Scan for the cell matching the given text and deliver its [X, Y] coordinate at center. 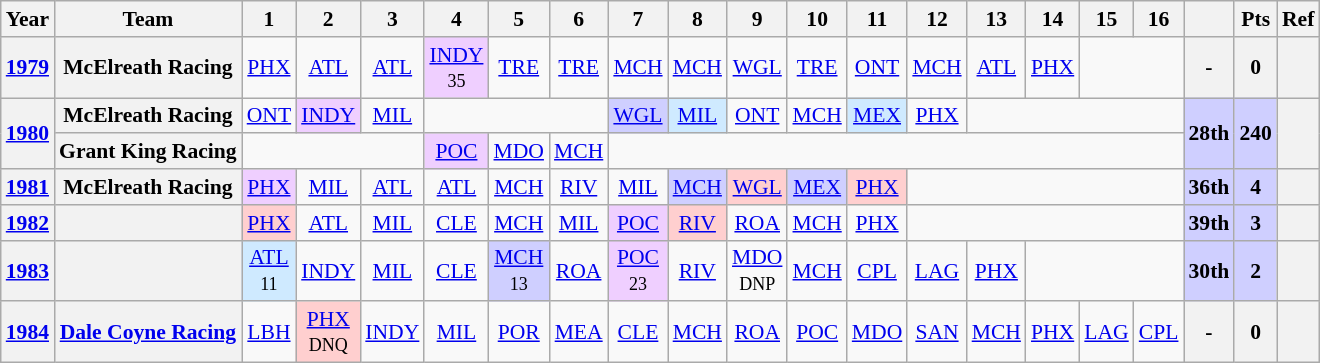
Dale Coyne Racing [148, 332]
Grant King Racing [148, 152]
10 [816, 19]
MEA [578, 332]
MDODNP [758, 270]
11 [878, 19]
28th [1210, 134]
1981 [28, 187]
1983 [28, 270]
ATL11 [269, 270]
5 [518, 19]
240 [1256, 134]
SAN [936, 332]
INDY35 [456, 68]
1979 [28, 68]
Year [28, 19]
POC23 [638, 270]
1982 [28, 223]
7 [638, 19]
13 [996, 19]
16 [1159, 19]
14 [1052, 19]
LBH [269, 332]
POR [518, 332]
15 [1106, 19]
MCH13 [518, 270]
Ref [1298, 19]
6 [578, 19]
30th [1210, 270]
PHXDNQ [328, 332]
36th [1210, 187]
39th [1210, 223]
Team [148, 19]
Pts [1256, 19]
1 [269, 19]
12 [936, 19]
8 [698, 19]
1984 [28, 332]
1980 [28, 134]
9 [758, 19]
